Output the (X, Y) coordinate of the center of the cell containing the given text.  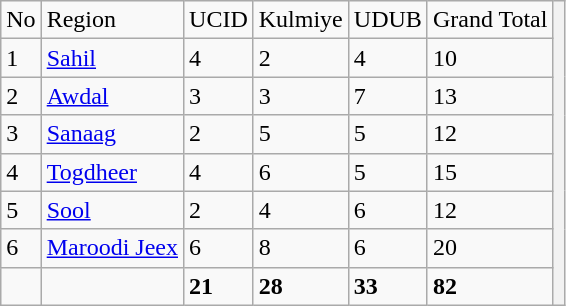
7 (388, 96)
UCID (219, 20)
20 (490, 248)
No (21, 20)
Grand Total (490, 20)
UDUB (388, 20)
Kulmiye (300, 20)
82 (490, 286)
21 (219, 286)
8 (300, 248)
Awdal (112, 96)
33 (388, 286)
Sanaag (112, 134)
Sool (112, 210)
Region (112, 20)
15 (490, 172)
13 (490, 96)
Sahil (112, 58)
10 (490, 58)
1 (21, 58)
28 (300, 286)
Togdheer (112, 172)
Maroodi Jeex (112, 248)
